For the text-containing cell, return its midpoint in [x, y] coordinate format. 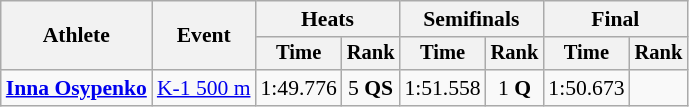
K-1 500 m [204, 88]
Inna Osypenko [76, 88]
1:50.673 [586, 88]
Semifinals [471, 19]
1:49.776 [299, 88]
1 Q [515, 88]
Heats [328, 19]
5 QS [371, 88]
1:51.558 [442, 88]
Athlete [76, 36]
Final [615, 19]
Event [204, 36]
